Extract the [X, Y] coordinate from the center of the cell holding the provided text.  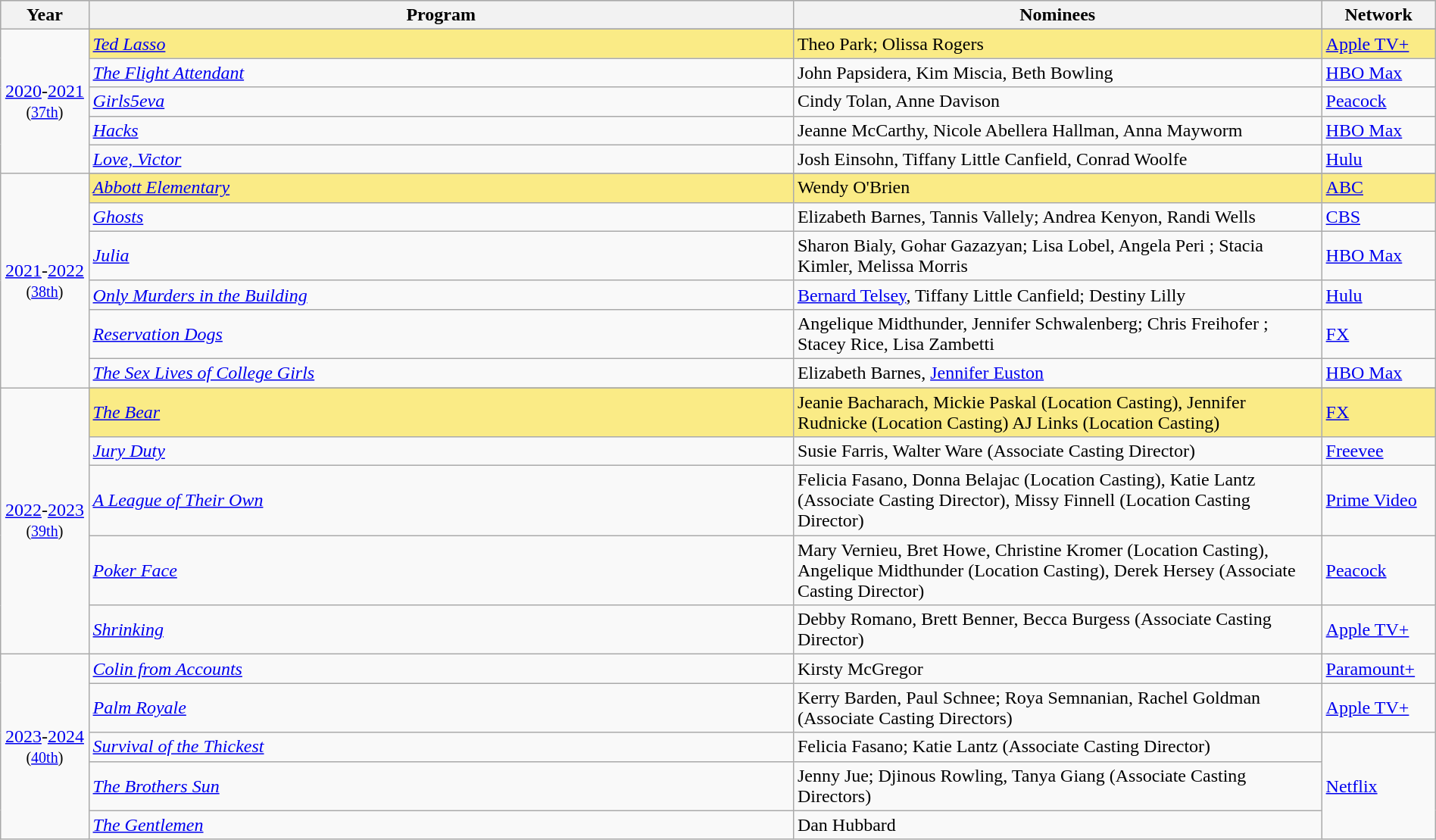
ABC [1378, 188]
Love, Victor [441, 159]
The Flight Attendant [441, 73]
Elizabeth Barnes, Jennifer Euston [1057, 373]
Paramount+ [1378, 669]
2021-2022(38th) [45, 280]
A League of Their Own [441, 501]
Ted Lasso [441, 44]
Jeanne McCarthy, Nicole Abellera Hallman, Anna Mayworm [1057, 130]
2023-2024(40th) [45, 747]
Theo Park; Olissa Rogers [1057, 44]
Debby Romano, Brett Benner, Becca Burgess (Associate Casting Director) [1057, 630]
Jury Duty [441, 451]
Bernard Telsey, Tiffany Little Canfield; Destiny Lilly [1057, 295]
Colin from Accounts [441, 669]
CBS [1378, 217]
John Papsidera, Kim Miscia, Beth Bowling [1057, 73]
Julia [441, 256]
Josh Einsohn, Tiffany Little Canfield, Conrad Woolfe [1057, 159]
Susie Farris, Walter Ware (Associate Casting Director) [1057, 451]
The Brothers Sun [441, 786]
Program [441, 15]
Reservation Dogs [441, 333]
Kerry Barden, Paul Schnee; Roya Semnanian, Rachel Goldman (Associate Casting Directors) [1057, 707]
Poker Face [441, 570]
Hacks [441, 130]
Girls5eva [441, 101]
Felicia Fasano; Katie Lantz (Associate Casting Director) [1057, 747]
Survival of the Thickest [441, 747]
Only Murders in the Building [441, 295]
Abbott Elementary [441, 188]
The Bear [441, 412]
Mary Vernieu, Bret Howe, Christine Kromer (Location Casting), Angelique Midthunder (Location Casting), Derek Hersey (Associate Casting Director) [1057, 570]
Cindy Tolan, Anne Davison [1057, 101]
Palm Royale [441, 707]
The Gentlemen [441, 825]
2022-2023(39th) [45, 521]
Ghosts [441, 217]
Sharon Bialy, Gohar Gazazyan; Lisa Lobel, Angela Peri ; Stacia Kimler, Melissa Morris [1057, 256]
Shrinking [441, 630]
Jeanie Bacharach, Mickie Paskal (Location Casting), Jennifer Rudnicke (Location Casting) AJ Links (Location Casting) [1057, 412]
Kirsty McGregor [1057, 669]
The Sex Lives of College Girls [441, 373]
Elizabeth Barnes, Tannis Vallely; Andrea Kenyon, Randi Wells [1057, 217]
Network [1378, 15]
Nominees [1057, 15]
Felicia Fasano, Donna Belajac (Location Casting), Katie Lantz (Associate Casting Director), Missy Finnell (Location Casting Director) [1057, 501]
Jenny Jue; Djinous Rowling, Tanya Giang (Associate Casting Directors) [1057, 786]
Prime Video [1378, 501]
Wendy O'Brien [1057, 188]
Angelique Midthunder, Jennifer Schwalenberg; Chris Freihofer ; Stacey Rice, Lisa Zambetti [1057, 333]
Dan Hubbard [1057, 825]
2020-2021(37th) [45, 101]
Freevee [1378, 451]
Netflix [1378, 786]
Year [45, 15]
